Capture the cell that displays the provided text and extract its (x, y) central coordinate. 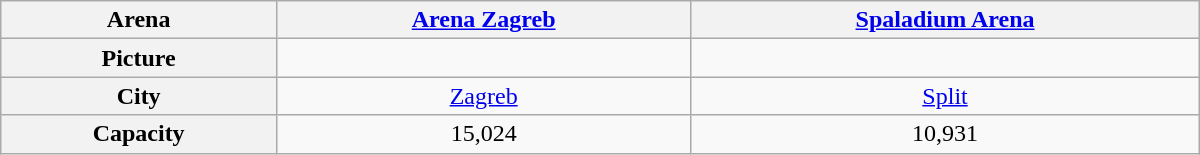
Spaladium Arena (945, 20)
Split (945, 96)
City (139, 96)
Picture (139, 58)
Zagreb (483, 96)
Arena (139, 20)
Capacity (139, 134)
15,024 (483, 134)
10,931 (945, 134)
Arena Zagreb (483, 20)
